For the text-containing cell, return its midpoint in [x, y] coordinate format. 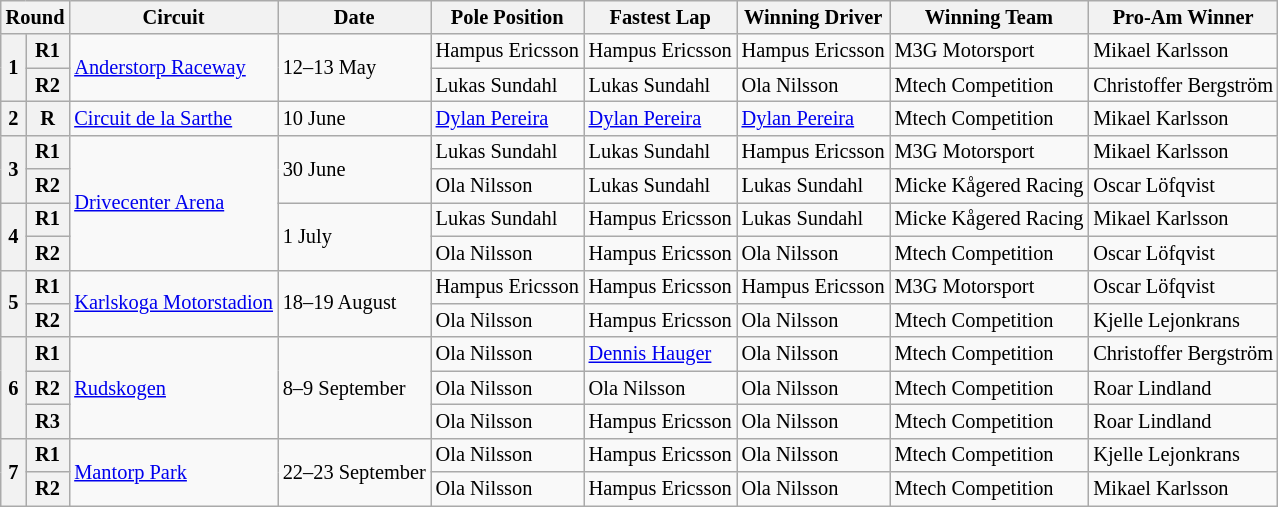
Round [36, 17]
Mantorp Park [173, 472]
Anderstorp Raceway [173, 68]
12–13 May [354, 68]
18–19 August [354, 304]
R [48, 118]
Pole Position [508, 17]
2 [14, 118]
1 July [354, 236]
Circuit [173, 17]
4 [14, 236]
Circuit de la Sarthe [173, 118]
Dennis Hauger [660, 354]
3 [14, 168]
5 [14, 304]
Pro-Am Winner [1183, 17]
Drivecenter Arena [173, 202]
Karlskoga Motorstadion [173, 304]
1 [14, 68]
7 [14, 472]
Rudskogen [173, 388]
10 June [354, 118]
8–9 September [354, 388]
30 June [354, 168]
Fastest Lap [660, 17]
Winning Team [990, 17]
22–23 September [354, 472]
R3 [48, 421]
Date [354, 17]
6 [14, 388]
Winning Driver [814, 17]
